Extract the [x, y] coordinate from the center of the cell holding the provided text.  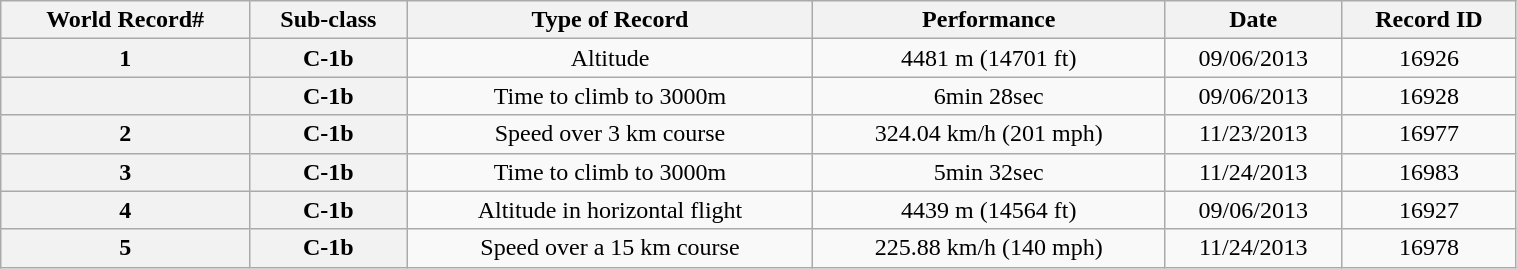
16977 [1429, 134]
1 [126, 58]
Type of Record [610, 20]
16928 [1429, 96]
324.04 km/h (201 mph) [989, 134]
16926 [1429, 58]
3 [126, 172]
16983 [1429, 172]
5 [126, 248]
2 [126, 134]
Altitude [610, 58]
11/23/2013 [1254, 134]
Date [1254, 20]
Speed over 3 km course [610, 134]
4 [126, 210]
Altitude in horizontal flight [610, 210]
4481 m (14701 ft) [989, 58]
4439 m (14564 ft) [989, 210]
5min 32sec [989, 172]
16927 [1429, 210]
225.88 km/h (140 mph) [989, 248]
6min 28sec [989, 96]
Performance [989, 20]
Speed over a 15 km course [610, 248]
Sub-class [329, 20]
World Record# [126, 20]
Record ID [1429, 20]
16978 [1429, 248]
